Determine the [X, Y] coordinate at the center of the cell enclosing the given text.  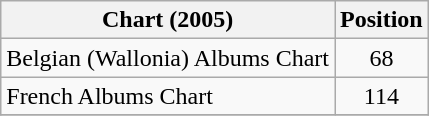
French Albums Chart [168, 96]
Position [381, 20]
68 [381, 58]
Belgian (Wallonia) Albums Chart [168, 58]
Chart (2005) [168, 20]
114 [381, 96]
